Capture the cell that displays the provided text and extract its [x, y] central coordinate. 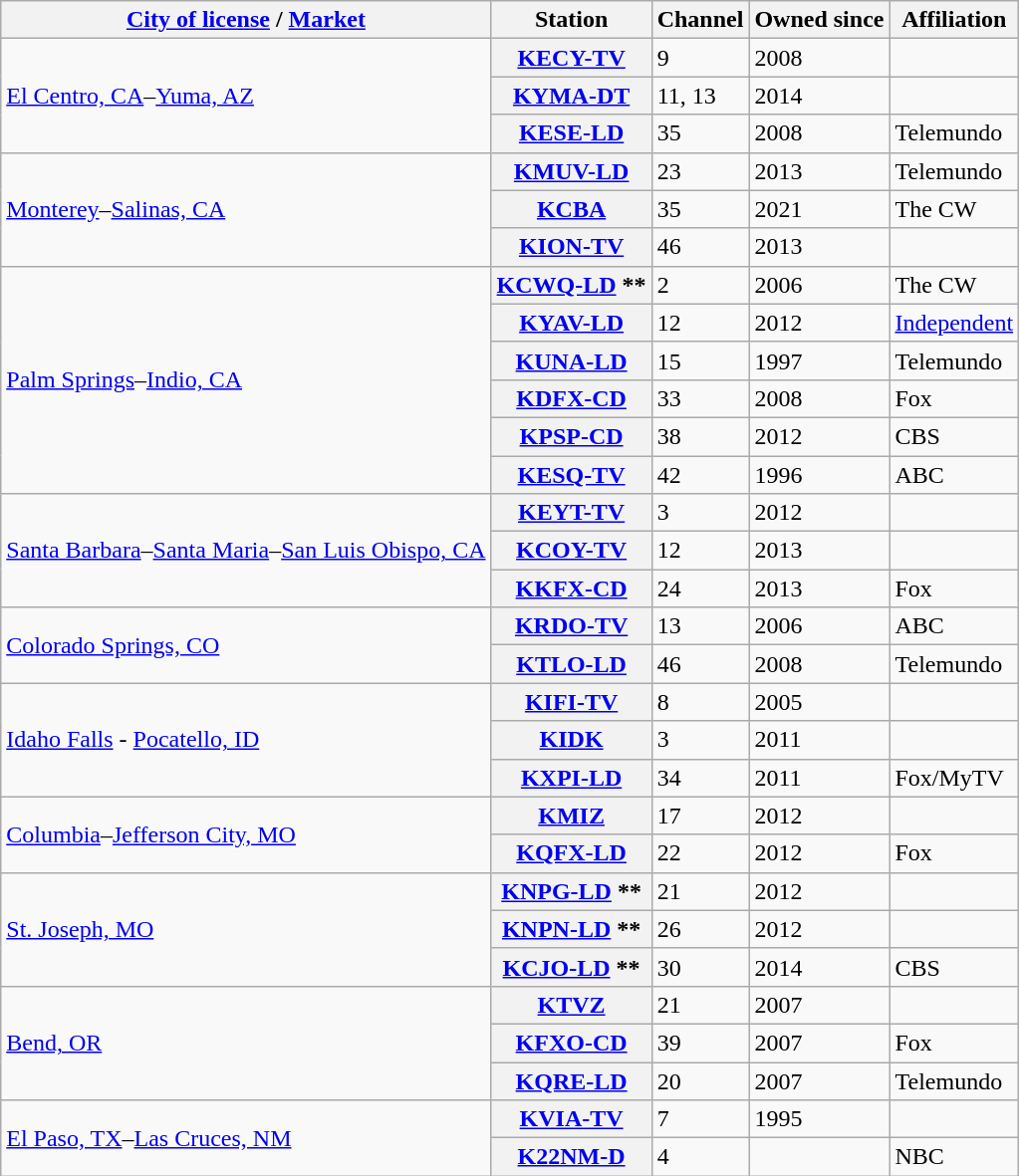
34 [700, 778]
KVIA-TV [572, 1119]
30 [700, 967]
KIFI-TV [572, 702]
NBC [954, 1157]
KEYT-TV [572, 513]
2 [700, 285]
1995 [819, 1119]
Palm Springs–Indio, CA [246, 379]
20 [700, 1080]
KCBA [572, 209]
El Paso, TX–Las Cruces, NM [246, 1138]
KCOY-TV [572, 551]
Fox/MyTV [954, 778]
Santa Barbara–Santa Maria–San Luis Obispo, CA [246, 551]
39 [700, 1043]
KESQ-TV [572, 475]
22 [700, 853]
KNPN-LD ** [572, 929]
KQRE-LD [572, 1080]
KFXO-CD [572, 1043]
15 [700, 360]
23 [700, 171]
KMIZ [572, 816]
KCWQ-LD ** [572, 285]
KECY-TV [572, 58]
KRDO-TV [572, 626]
KIDK [572, 740]
33 [700, 398]
KQFX-LD [572, 853]
Affiliation [954, 20]
26 [700, 929]
13 [700, 626]
KYMA-DT [572, 96]
Columbia–Jefferson City, MO [246, 834]
9 [700, 58]
KTVZ [572, 1005]
Idaho Falls - Pocatello, ID [246, 740]
KUNA-LD [572, 360]
KKFX-CD [572, 588]
2021 [819, 209]
KDFX-CD [572, 398]
City of license / Market [246, 20]
8 [700, 702]
KXPI-LD [572, 778]
2005 [819, 702]
11, 13 [700, 96]
42 [700, 475]
Bend, OR [246, 1043]
KNPG-LD ** [572, 891]
Independent [954, 323]
KMUV-LD [572, 171]
KION-TV [572, 247]
KESE-LD [572, 133]
Channel [700, 20]
1997 [819, 360]
KTLO-LD [572, 664]
17 [700, 816]
St. Joseph, MO [246, 929]
KPSP-CD [572, 436]
24 [700, 588]
Owned since [819, 20]
Station [572, 20]
Colorado Springs, CO [246, 645]
38 [700, 436]
El Centro, CA–Yuma, AZ [246, 96]
1996 [819, 475]
7 [700, 1119]
K22NM-D [572, 1157]
KCJO-LD ** [572, 967]
KYAV-LD [572, 323]
4 [700, 1157]
Monterey–Salinas, CA [246, 209]
